Extract the [X, Y] coordinate from the center of the cell holding the provided text.  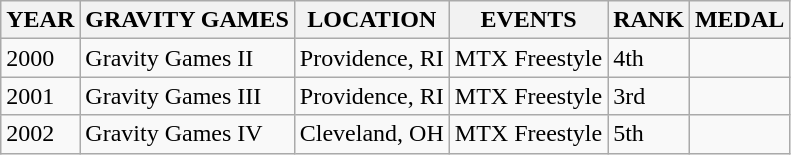
RANK [649, 20]
Gravity Games III [187, 96]
GRAVITY GAMES [187, 20]
Gravity Games II [187, 58]
2002 [40, 134]
4th [649, 58]
3rd [649, 96]
EVENTS [528, 20]
LOCATION [372, 20]
2000 [40, 58]
5th [649, 134]
MEDAL [739, 20]
Cleveland, OH [372, 134]
YEAR [40, 20]
Gravity Games IV [187, 134]
2001 [40, 96]
